Pinpoint the cell where the given text exists, returning its [x, y] midpoint coordinate. 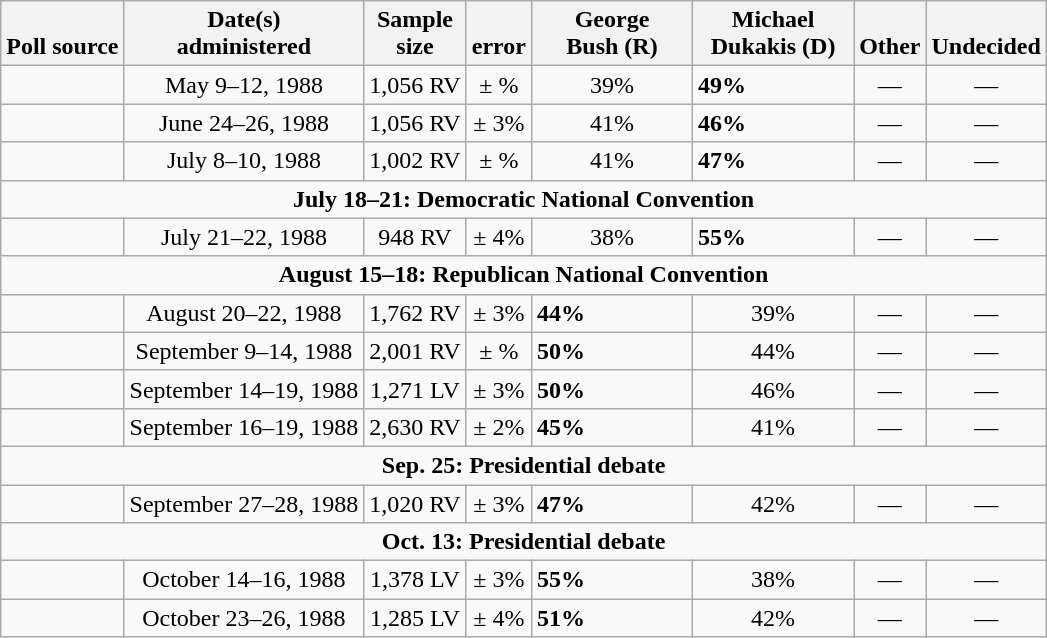
1,020 RV [415, 503]
2,001 RV [415, 351]
June 24–26, 1988 [244, 123]
May 9–12, 1988 [244, 85]
2,630 RV [415, 427]
Date(s)administered [244, 34]
Poll source [62, 34]
1,378 LV [415, 580]
1,285 LV [415, 618]
± 2% [498, 427]
September 27–28, 1988 [244, 503]
September 16–19, 1988 [244, 427]
July 18–21: Democratic National Convention [524, 199]
Other [890, 34]
1,762 RV [415, 313]
Oct. 13: Presidential debate [524, 542]
October 23–26, 1988 [244, 618]
August 15–18: Republican National Convention [524, 275]
MichaelDukakis (D) [774, 34]
Samplesize [415, 34]
948 RV [415, 237]
49% [774, 85]
GeorgeBush (R) [612, 34]
August 20–22, 1988 [244, 313]
error [498, 34]
45% [612, 427]
October 14–16, 1988 [244, 580]
September 9–14, 1988 [244, 351]
51% [612, 618]
July 8–10, 1988 [244, 161]
Sep. 25: Presidential debate [524, 465]
1,002 RV [415, 161]
Undecided [986, 34]
1,271 LV [415, 389]
July 21–22, 1988 [244, 237]
September 14–19, 1988 [244, 389]
